Extract the [x, y] coordinate from the center of the cell holding the provided text.  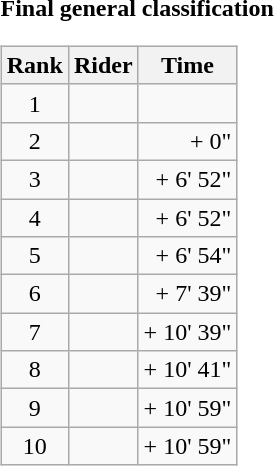
+ 0" [188, 141]
7 [34, 332]
6 [34, 294]
9 [34, 408]
Time [188, 65]
10 [34, 446]
3 [34, 179]
Rank [34, 65]
1 [34, 103]
+ 10' 39" [188, 332]
8 [34, 370]
Rider [103, 65]
+ 7' 39" [188, 294]
+ 10' 41" [188, 370]
4 [34, 217]
5 [34, 256]
2 [34, 141]
+ 6' 54" [188, 256]
